Output the [x, y] coordinate of the center of the cell containing the given text.  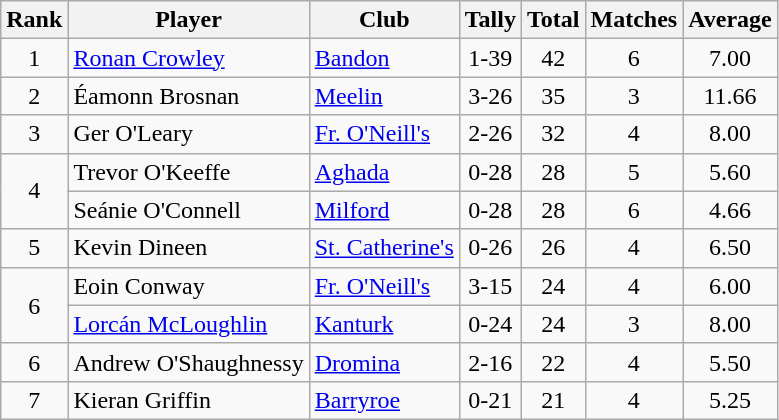
0-21 [490, 400]
Éamonn Brosnan [188, 96]
22 [553, 362]
26 [553, 248]
35 [553, 96]
Total [553, 20]
Kanturk [384, 324]
21 [553, 400]
2-16 [490, 362]
St. Catherine's [384, 248]
1 [34, 58]
Eoin Conway [188, 286]
6.50 [730, 248]
Player [188, 20]
5.60 [730, 172]
Kieran Griffin [188, 400]
5.50 [730, 362]
Milford [384, 210]
3-26 [490, 96]
32 [553, 134]
Ronan Crowley [188, 58]
Meelin [384, 96]
2-26 [490, 134]
2 [34, 96]
7.00 [730, 58]
Bandon [384, 58]
0-26 [490, 248]
6.00 [730, 286]
5.25 [730, 400]
Andrew O'Shaughnessy [188, 362]
3-15 [490, 286]
42 [553, 58]
Kevin Dineen [188, 248]
Lorcán McLoughlin [188, 324]
Trevor O'Keeffe [188, 172]
Seánie O'Connell [188, 210]
Barryroe [384, 400]
Ger O'Leary [188, 134]
Aghada [384, 172]
Matches [634, 20]
0-24 [490, 324]
Average [730, 20]
Club [384, 20]
11.66 [730, 96]
Rank [34, 20]
Dromina [384, 362]
Tally [490, 20]
4.66 [730, 210]
7 [34, 400]
1-39 [490, 58]
